Return the (x, y) coordinate for the center point of the cell that contains the specified text.  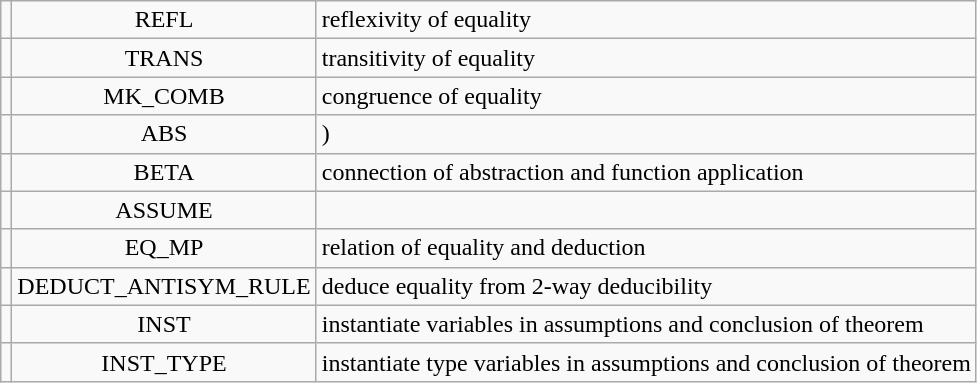
ASSUME (164, 210)
EQ_MP (164, 248)
instantiate type variables in assumptions and conclusion of theorem (646, 362)
TRANS (164, 58)
congruence of equality (646, 96)
DEDUCT_ANTISYM_RULE (164, 286)
BETA (164, 172)
INST (164, 324)
ABS (164, 134)
REFL (164, 20)
) (646, 134)
transitivity of equality (646, 58)
deduce equality from 2-way deducibility (646, 286)
MK_COMB (164, 96)
INST_TYPE (164, 362)
relation of equality and deduction (646, 248)
instantiate variables in assumptions and conclusion of theorem (646, 324)
connection of abstraction and function application (646, 172)
reflexivity of equality (646, 20)
